Provide the (x, y) coordinate of the cell's center where the given text is located.  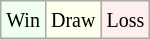
Draw (72, 20)
Loss (126, 20)
Win (24, 20)
